Output the (X, Y) coordinate of the center of the cell containing the given text.  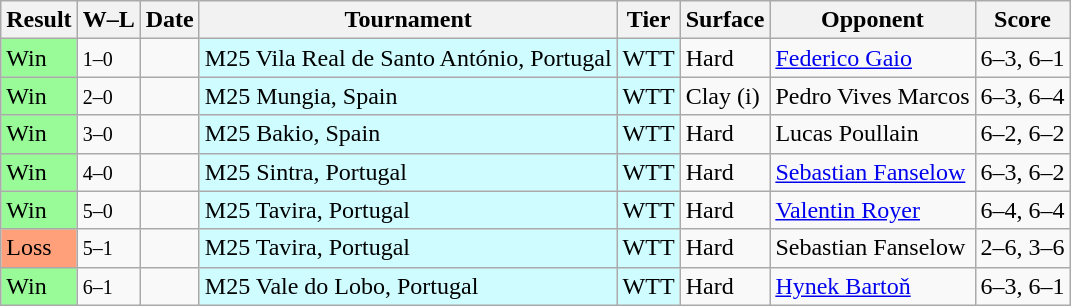
Tier (648, 20)
6–4, 6–4 (1022, 210)
W–L (108, 20)
2–6, 3–6 (1022, 248)
Result (39, 20)
5–0 (108, 210)
5–1 (108, 248)
M25 Sintra, Portugal (408, 172)
6–3, 6–2 (1022, 172)
Federico Gaio (872, 58)
1–0 (108, 58)
M25 Mungia, Spain (408, 96)
Opponent (872, 20)
Pedro Vives Marcos (872, 96)
6–1 (108, 286)
Valentin Royer (872, 210)
Surface (725, 20)
Lucas Poullain (872, 134)
6–2, 6–2 (1022, 134)
4–0 (108, 172)
Score (1022, 20)
2–0 (108, 96)
Clay (i) (725, 96)
3–0 (108, 134)
M25 Vale do Lobo, Portugal (408, 286)
M25 Vila Real de Santo António, Portugal (408, 58)
Hynek Bartoň (872, 286)
Loss (39, 248)
6–3, 6–4 (1022, 96)
M25 Bakio, Spain (408, 134)
Date (170, 20)
Tournament (408, 20)
